Pinpoint the cell where the given text exists, returning its [X, Y] midpoint coordinate. 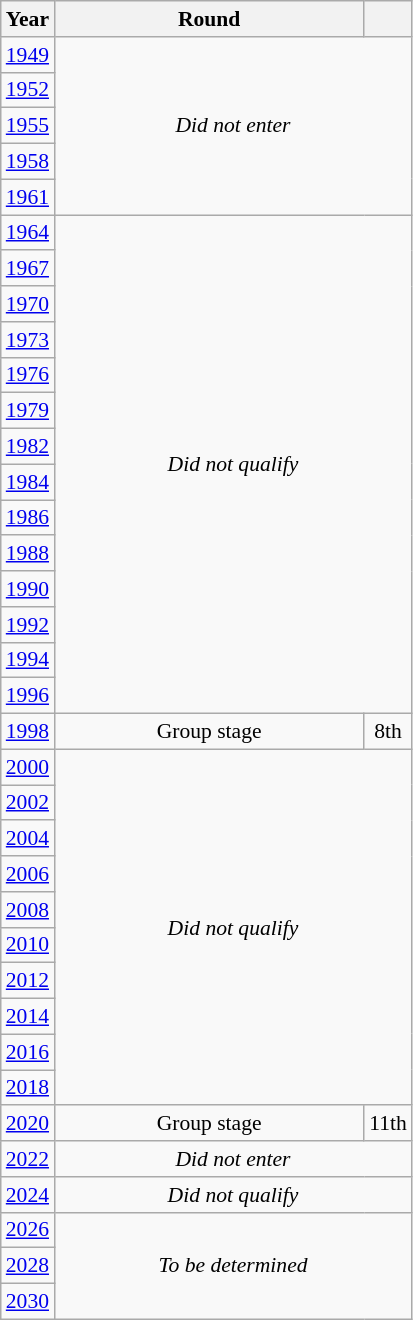
Year [28, 19]
2000 [28, 767]
1952 [28, 90]
To be determined [233, 1266]
2014 [28, 1017]
2020 [28, 1124]
2028 [28, 1266]
2004 [28, 839]
1984 [28, 482]
1990 [28, 589]
1986 [28, 518]
1967 [28, 269]
2018 [28, 1088]
1988 [28, 554]
1996 [28, 696]
1979 [28, 411]
1982 [28, 447]
2008 [28, 910]
2026 [28, 1230]
1964 [28, 233]
1973 [28, 340]
8th [388, 732]
Round [209, 19]
1992 [28, 625]
1998 [28, 732]
2010 [28, 945]
2002 [28, 803]
11th [388, 1124]
2022 [28, 1159]
1955 [28, 126]
2012 [28, 981]
1970 [28, 304]
2030 [28, 1302]
2024 [28, 1195]
1994 [28, 660]
1976 [28, 375]
1958 [28, 162]
1949 [28, 55]
1961 [28, 197]
2006 [28, 874]
2016 [28, 1052]
